Find where the given text appears and provide that cell's center as [X, Y] coordinate. 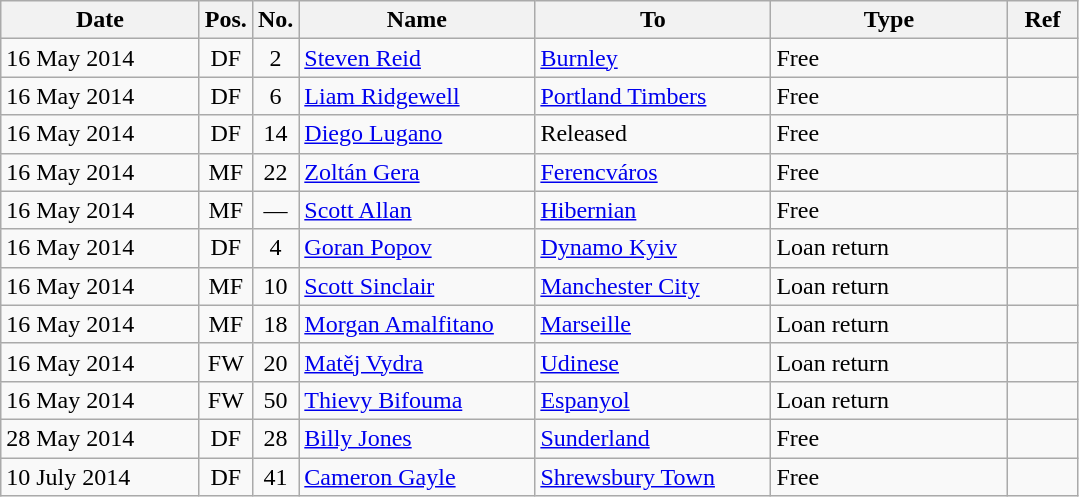
Steven Reid [417, 58]
50 [275, 400]
Hibernian [653, 210]
Shrewsbury Town [653, 477]
Ref [1042, 20]
Matěj Vydra [417, 362]
10 July 2014 [100, 477]
10 [275, 286]
18 [275, 324]
20 [275, 362]
Cameron Gayle [417, 477]
Burnley [653, 58]
Pos. [226, 20]
Liam Ridgewell [417, 96]
4 [275, 248]
Billy Jones [417, 438]
Date [100, 20]
Espanyol [653, 400]
28 May 2014 [100, 438]
Scott Sinclair [417, 286]
Morgan Amalfitano [417, 324]
Portland Timbers [653, 96]
Dynamo Kyiv [653, 248]
Scott Allan [417, 210]
28 [275, 438]
Released [653, 134]
Udinese [653, 362]
Marseille [653, 324]
Diego Lugano [417, 134]
Sunderland [653, 438]
41 [275, 477]
Thievy Bifouma [417, 400]
Name [417, 20]
Ferencváros [653, 172]
Zoltán Gera [417, 172]
— [275, 210]
To [653, 20]
Type [889, 20]
Goran Popov [417, 248]
2 [275, 58]
No. [275, 20]
6 [275, 96]
Manchester City [653, 286]
22 [275, 172]
14 [275, 134]
